Capture the cell that displays the provided text and extract its (x, y) central coordinate. 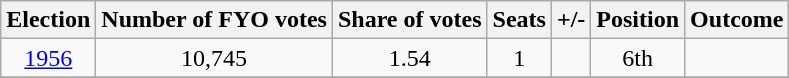
+/- (570, 20)
1 (519, 58)
Seats (519, 20)
Number of FYO votes (214, 20)
10,745 (214, 58)
Position (638, 20)
1956 (48, 58)
Election (48, 20)
Outcome (737, 20)
1.54 (410, 58)
6th (638, 58)
Share of votes (410, 20)
